Scan for the cell matching the given text and deliver its [x, y] coordinate at center. 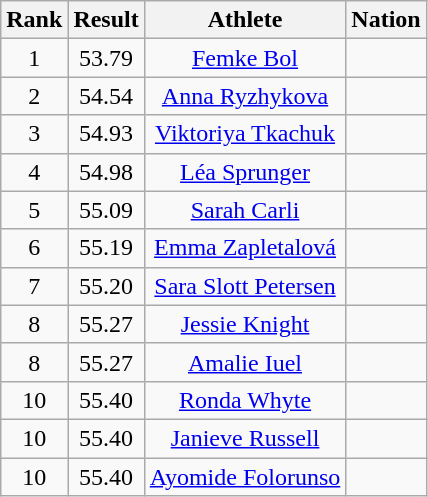
54.98 [106, 172]
4 [34, 172]
Sara Slott Petersen [245, 286]
53.79 [106, 58]
2 [34, 96]
Emma Zapletalová [245, 248]
55.09 [106, 210]
Femke Bol [245, 58]
Sarah Carli [245, 210]
Rank [34, 20]
Ronda Whyte [245, 400]
5 [34, 210]
3 [34, 134]
Viktoriya Tkachuk [245, 134]
55.19 [106, 248]
Jessie Knight [245, 324]
Janieve Russell [245, 438]
Athlete [245, 20]
Léa Sprunger [245, 172]
7 [34, 286]
6 [34, 248]
Anna Ryzhykova [245, 96]
54.93 [106, 134]
1 [34, 58]
54.54 [106, 96]
Nation [386, 20]
Amalie Iuel [245, 362]
55.20 [106, 286]
Ayomide Folorunso [245, 477]
Result [106, 20]
